For the text-containing cell, return its midpoint in [x, y] coordinate format. 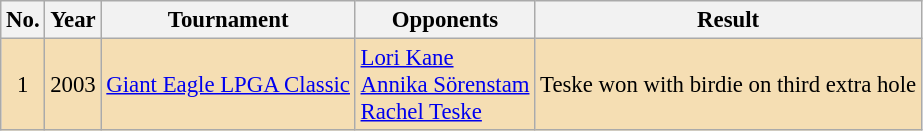
2003 [73, 85]
Result [728, 20]
Teske won with birdie on third extra hole [728, 85]
No. [23, 20]
Year [73, 20]
Lori Kane Annika Sörenstam Rachel Teske [445, 85]
1 [23, 85]
Giant Eagle LPGA Classic [228, 85]
Tournament [228, 20]
Opponents [445, 20]
